Output the (X, Y) coordinate of the center of the cell containing the given text.  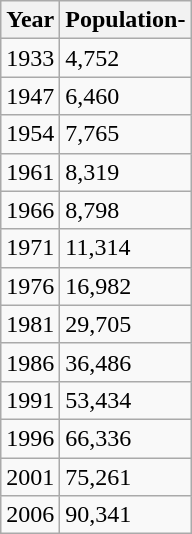
Year (30, 20)
53,434 (126, 400)
1986 (30, 362)
2006 (30, 515)
1954 (30, 134)
1966 (30, 210)
1991 (30, 400)
6,460 (126, 96)
1933 (30, 58)
4,752 (126, 58)
66,336 (126, 438)
16,982 (126, 286)
8,319 (126, 172)
7,765 (126, 134)
1976 (30, 286)
1996 (30, 438)
Population- (126, 20)
2001 (30, 477)
1947 (30, 96)
29,705 (126, 324)
1981 (30, 324)
11,314 (126, 248)
90,341 (126, 515)
75,261 (126, 477)
1971 (30, 248)
8,798 (126, 210)
1961 (30, 172)
36,486 (126, 362)
